Determine the [x, y] coordinate at the center of the cell enclosing the given text.  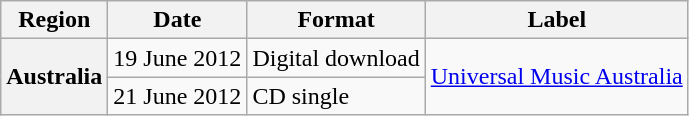
19 June 2012 [178, 58]
Universal Music Australia [556, 77]
21 June 2012 [178, 96]
Label [556, 20]
Digital download [336, 58]
Region [54, 20]
CD single [336, 96]
Date [178, 20]
Australia [54, 77]
Format [336, 20]
